Return [X, Y] of the center of cell containing provided text 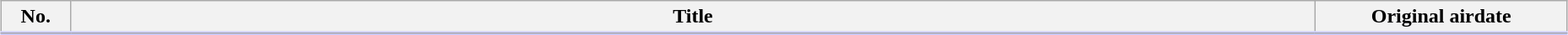
Original airdate [1441, 17]
Title [693, 17]
No. [35, 17]
